Find where the given text appears and provide that cell's center as [X, Y] coordinate. 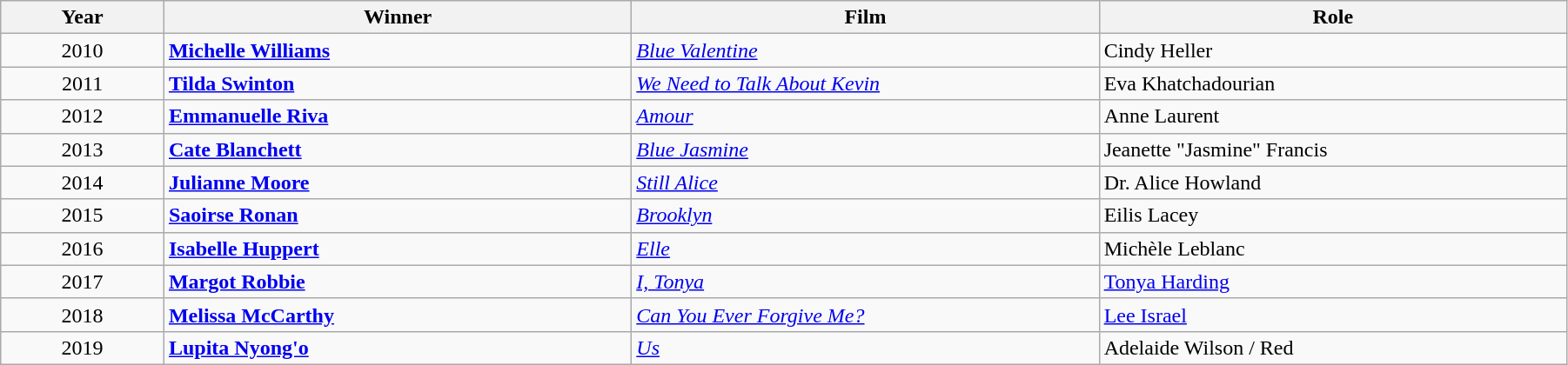
Winner [397, 17]
Elle [865, 249]
Eva Khatchadourian [1333, 83]
Dr. Alice Howland [1333, 182]
2019 [83, 348]
Year [83, 17]
Anne Laurent [1333, 116]
Film [865, 17]
Brooklyn [865, 216]
Michèle Leblanc [1333, 249]
Margot Robbie [397, 282]
2016 [83, 249]
2011 [83, 83]
2013 [83, 149]
I, Tonya [865, 282]
2012 [83, 116]
Blue Valentine [865, 50]
2018 [83, 315]
2014 [83, 182]
Amour [865, 116]
Michelle Williams [397, 50]
Isabelle Huppert [397, 249]
2010 [83, 50]
Emmanuelle Riva [397, 116]
Role [1333, 17]
Lupita Nyong'o [397, 348]
Saoirse Ronan [397, 216]
2015 [83, 216]
Cate Blanchett [397, 149]
Tonya Harding [1333, 282]
Blue Jasmine [865, 149]
2017 [83, 282]
Can You Ever Forgive Me? [865, 315]
Cindy Heller [1333, 50]
Us [865, 348]
Eilis Lacey [1333, 216]
Lee Israel [1333, 315]
Melissa McCarthy [397, 315]
Tilda Swinton [397, 83]
Jeanette "Jasmine" Francis [1333, 149]
Still Alice [865, 182]
We Need to Talk About Kevin [865, 83]
Julianne Moore [397, 182]
Adelaide Wilson / Red [1333, 348]
